Scan for the cell matching the given text and deliver its (X, Y) coordinate at center. 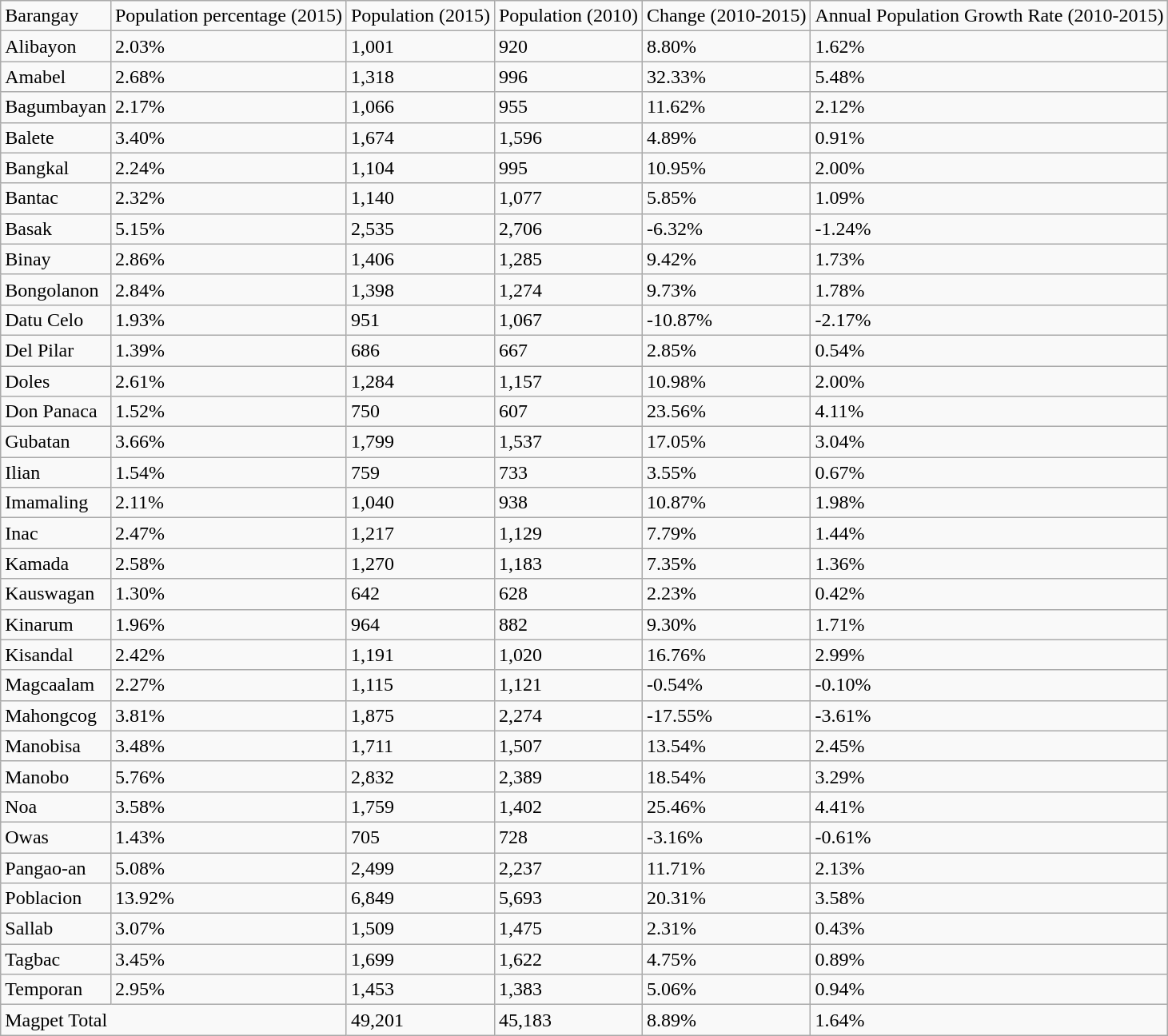
3.66% (229, 442)
2.24% (229, 168)
13.92% (229, 899)
2.03% (229, 46)
1.36% (990, 564)
2.27% (229, 685)
Basak (56, 229)
17.05% (727, 442)
13.54% (727, 746)
Del Pilar (56, 350)
5.08% (229, 867)
0.42% (990, 594)
1.44% (990, 533)
2.86% (229, 259)
2.58% (229, 564)
-2.17% (990, 320)
1,537 (568, 442)
2.61% (229, 381)
0.67% (990, 472)
9.73% (727, 289)
1,191 (421, 655)
728 (568, 837)
2,237 (568, 867)
-3.61% (990, 715)
Kamada (56, 564)
-3.16% (727, 837)
3.45% (229, 959)
1,402 (568, 807)
25.46% (727, 807)
2.68% (229, 77)
3.40% (229, 137)
3.29% (990, 776)
1,270 (421, 564)
4.41% (990, 807)
-0.10% (990, 685)
1,284 (421, 381)
996 (568, 77)
Population (2010) (568, 16)
-1.24% (990, 229)
2.99% (990, 655)
951 (421, 320)
Bongolanon (56, 289)
0.89% (990, 959)
1.62% (990, 46)
Magpet Total (174, 1020)
1,875 (421, 715)
Amabel (56, 77)
955 (568, 107)
1,475 (568, 929)
667 (568, 350)
-0.54% (727, 685)
2.17% (229, 107)
1.30% (229, 594)
Magcaalam (56, 685)
1,285 (568, 259)
1.39% (229, 350)
1,183 (568, 564)
2,389 (568, 776)
1,383 (568, 990)
4.89% (727, 137)
8.89% (727, 1020)
-6.32% (727, 229)
1.73% (990, 259)
1,398 (421, 289)
11.62% (727, 107)
938 (568, 503)
-17.55% (727, 715)
1,140 (421, 198)
1.64% (990, 1020)
2.12% (990, 107)
2.84% (229, 289)
Kisandal (56, 655)
1,318 (421, 77)
16.76% (727, 655)
Temporan (56, 990)
3.07% (229, 929)
Tagbac (56, 959)
5.06% (727, 990)
3.48% (229, 746)
2,706 (568, 229)
1,115 (421, 685)
Mahongcog (56, 715)
1,020 (568, 655)
49,201 (421, 1020)
1,509 (421, 929)
2.11% (229, 503)
1,274 (568, 289)
628 (568, 594)
Sallab (56, 929)
964 (421, 624)
Kauswagan (56, 594)
Population percentage (2015) (229, 16)
1.52% (229, 412)
5.76% (229, 776)
0.54% (990, 350)
Manobo (56, 776)
Binay (56, 259)
Alibayon (56, 46)
Poblacion (56, 899)
Barangay (56, 16)
1,507 (568, 746)
8.80% (727, 46)
2,832 (421, 776)
2,274 (568, 715)
4.75% (727, 959)
1.93% (229, 320)
995 (568, 168)
1,129 (568, 533)
1,406 (421, 259)
1,596 (568, 137)
9.42% (727, 259)
Noa (56, 807)
1,674 (421, 137)
1,067 (568, 320)
1,622 (568, 959)
733 (568, 472)
1,699 (421, 959)
759 (421, 472)
Inac (56, 533)
10.98% (727, 381)
1.98% (990, 503)
1.54% (229, 472)
2.13% (990, 867)
5.85% (727, 198)
-0.61% (990, 837)
9.30% (727, 624)
1,711 (421, 746)
Manobisa (56, 746)
2.31% (727, 929)
1,453 (421, 990)
11.71% (727, 867)
7.35% (727, 564)
642 (421, 594)
1.09% (990, 198)
Gubatan (56, 442)
1,157 (568, 381)
7.79% (727, 533)
2,499 (421, 867)
2.95% (229, 990)
Pangao‑an (56, 867)
1.96% (229, 624)
Bangkal (56, 168)
2.45% (990, 746)
Don Panaca (56, 412)
Ilian (56, 472)
Bantac (56, 198)
Population (2015) (421, 16)
2.23% (727, 594)
23.56% (727, 412)
1,759 (421, 807)
2,535 (421, 229)
2.85% (727, 350)
1,217 (421, 533)
2.42% (229, 655)
Imamaling (56, 503)
1,799 (421, 442)
45,183 (568, 1020)
1.71% (990, 624)
1,001 (421, 46)
Bagumbayan (56, 107)
882 (568, 624)
Datu Celo (56, 320)
1,104 (421, 168)
18.54% (727, 776)
1,077 (568, 198)
1,066 (421, 107)
750 (421, 412)
1,040 (421, 503)
Owas (56, 837)
1.78% (990, 289)
Kinarum (56, 624)
20.31% (727, 899)
4.11% (990, 412)
Balete (56, 137)
705 (421, 837)
2.47% (229, 533)
Doles (56, 381)
920 (568, 46)
3.04% (990, 442)
1,121 (568, 685)
2.32% (229, 198)
10.95% (727, 168)
3.81% (229, 715)
0.43% (990, 929)
3.55% (727, 472)
Annual Population Growth Rate (2010‑2015) (990, 16)
-10.87% (727, 320)
5.48% (990, 77)
0.94% (990, 990)
32.33% (727, 77)
5,693 (568, 899)
10.87% (727, 503)
686 (421, 350)
0.91% (990, 137)
6,849 (421, 899)
5.15% (229, 229)
1.43% (229, 837)
Change (2010‑2015) (727, 16)
607 (568, 412)
